Extract the (X, Y) coordinate from the center of the cell holding the provided text.  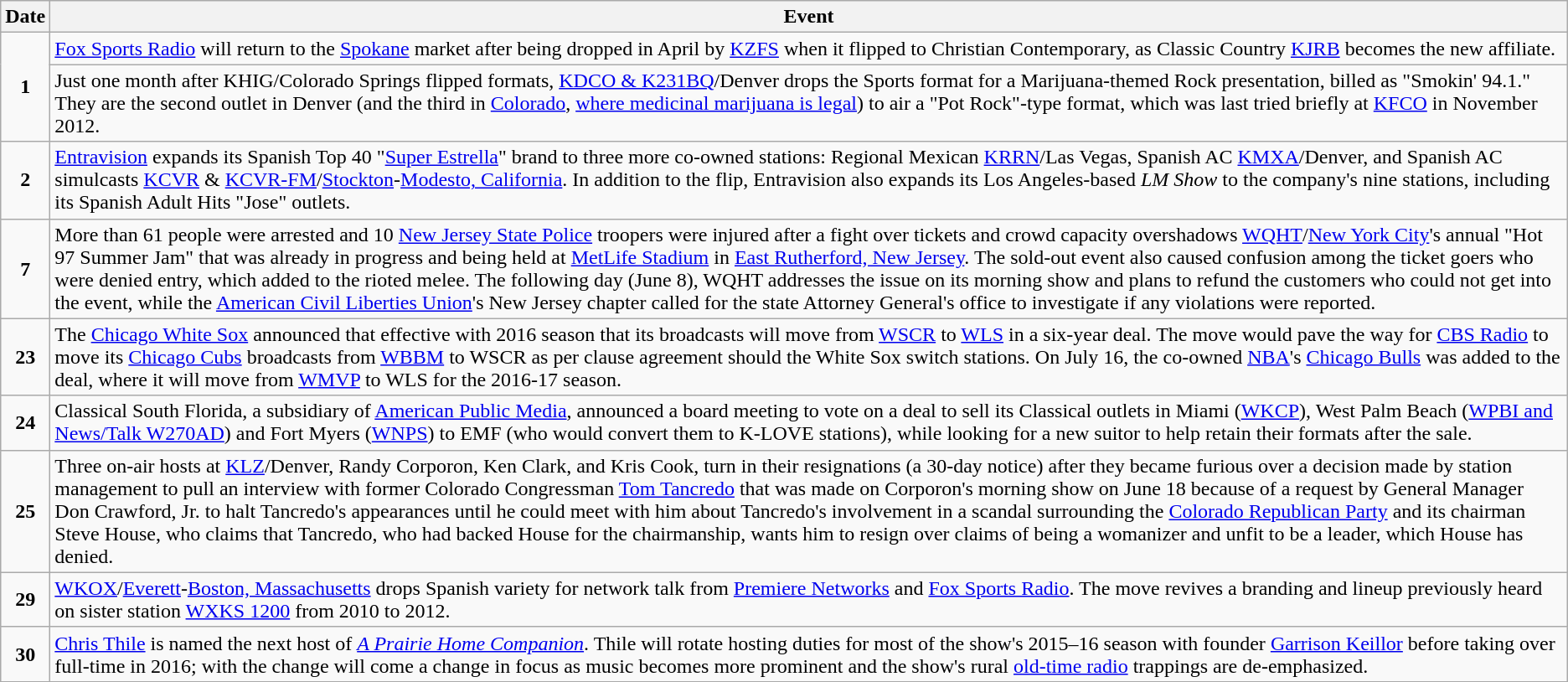
25 (25, 511)
7 (25, 268)
Event (809, 17)
29 (25, 600)
Date (25, 17)
2 (25, 180)
24 (25, 422)
23 (25, 357)
30 (25, 654)
1 (25, 87)
